Provide the (x, y) coordinate of the cell's center where the given text is located.  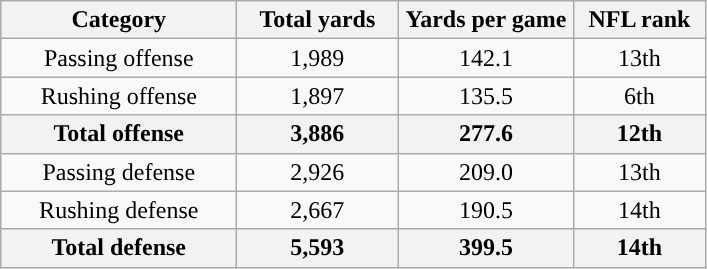
2,926 (318, 172)
12th (640, 134)
NFL rank (640, 20)
6th (640, 96)
Category (119, 20)
2,667 (318, 210)
Yards per game (486, 20)
Passing offense (119, 58)
Passing defense (119, 172)
190.5 (486, 210)
142.1 (486, 58)
Total defense (119, 248)
Total yards (318, 20)
1,989 (318, 58)
135.5 (486, 96)
1,897 (318, 96)
277.6 (486, 134)
399.5 (486, 248)
5,593 (318, 248)
Rushing defense (119, 210)
209.0 (486, 172)
3,886 (318, 134)
Rushing offense (119, 96)
Total offense (119, 134)
